Scan for the cell matching the given text and deliver its (x, y) coordinate at center. 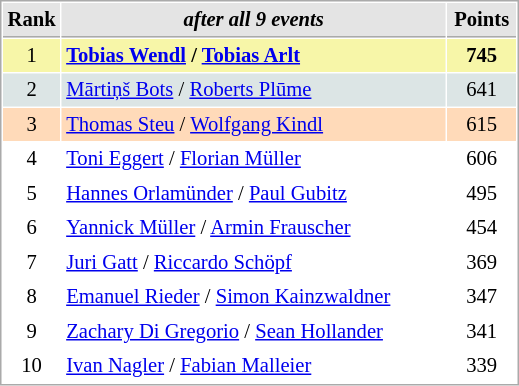
341 (482, 332)
606 (482, 158)
Thomas Steu / Wolfgang Kindl (254, 124)
5 (32, 194)
641 (482, 90)
7 (32, 262)
Points (482, 20)
Tobias Wendl / Tobias Arlt (254, 56)
1 (32, 56)
Toni Eggert / Florian Müller (254, 158)
3 (32, 124)
Zachary Di Gregorio / Sean Hollander (254, 332)
495 (482, 194)
after all 9 events (254, 20)
Hannes Orlamünder / Paul Gubitz (254, 194)
4 (32, 158)
Juri Gatt / Riccardo Schöpf (254, 262)
369 (482, 262)
8 (32, 296)
Rank (32, 20)
6 (32, 228)
454 (482, 228)
745 (482, 56)
347 (482, 296)
9 (32, 332)
2 (32, 90)
Ivan Nagler / Fabian Malleier (254, 366)
Yannick Müller / Armin Frauscher (254, 228)
Emanuel Rieder / Simon Kainzwaldner (254, 296)
Mārtiņš Bots / Roberts Plūme (254, 90)
10 (32, 366)
339 (482, 366)
615 (482, 124)
